Detect which cell encompasses the target text, then output its [x, y] center coordinate. 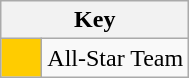
All-Star Team [116, 58]
Key [95, 20]
